Detect which cell encompasses the target text, then output its (X, Y) center coordinate. 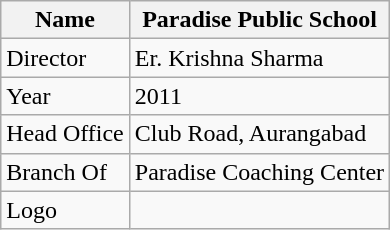
Er. Krishna Sharma (259, 58)
Paradise Public School (259, 20)
Director (66, 58)
Year (66, 96)
Branch Of (66, 172)
Head Office (66, 134)
Club Road, Aurangabad (259, 134)
Paradise Coaching Center (259, 172)
Logo (66, 210)
Name (66, 20)
2011 (259, 96)
